Identify which cell holds the provided text, then report its [X, Y] central coordinate. 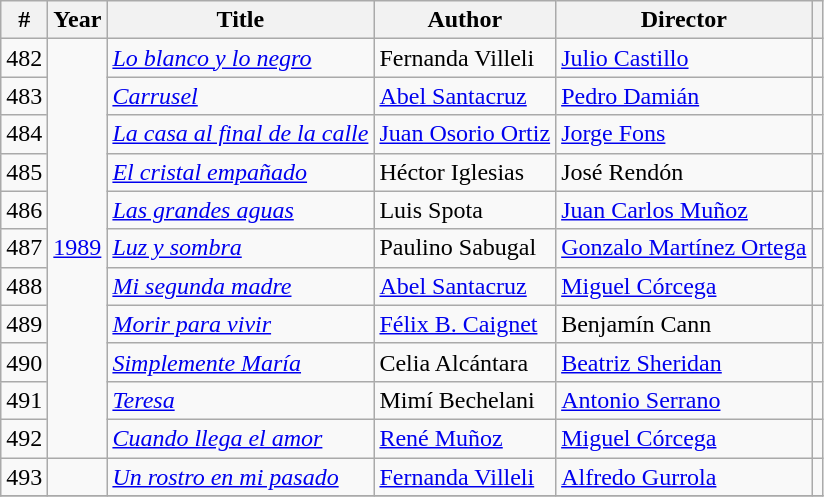
El cristal empañado [240, 172]
Gonzalo Martínez Ortega [684, 248]
Luz y sombra [240, 248]
Year [78, 20]
Julio Castillo [684, 58]
491 [24, 400]
Director [684, 20]
José Rendón [684, 172]
Antonio Serrano [684, 400]
485 [24, 172]
Las grandes aguas [240, 210]
487 [24, 248]
Simplemente María [240, 362]
488 [24, 286]
Mimí Bechelani [465, 400]
Carrusel [240, 96]
Héctor Iglesias [465, 172]
Cuando llega el amor [240, 438]
483 [24, 96]
492 [24, 438]
484 [24, 134]
Title [240, 20]
Lo blanco y lo negro [240, 58]
Luis Spota [465, 210]
Author [465, 20]
Juan Carlos Muñoz [684, 210]
Jorge Fons [684, 134]
René Muñoz [465, 438]
1989 [78, 248]
482 [24, 58]
Celia Alcántara [465, 362]
486 [24, 210]
Morir para vivir [240, 324]
Alfredo Gurrola [684, 477]
490 [24, 362]
# [24, 20]
La casa al final de la calle [240, 134]
Paulino Sabugal [465, 248]
Un rostro en mi pasado [240, 477]
Pedro Damián [684, 96]
Mi segunda madre [240, 286]
Beatriz Sheridan [684, 362]
493 [24, 477]
Benjamín Cann [684, 324]
489 [24, 324]
Juan Osorio Ortiz [465, 134]
Teresa [240, 400]
Félix B. Caignet [465, 324]
